Return (x, y) of the center of cell containing provided text 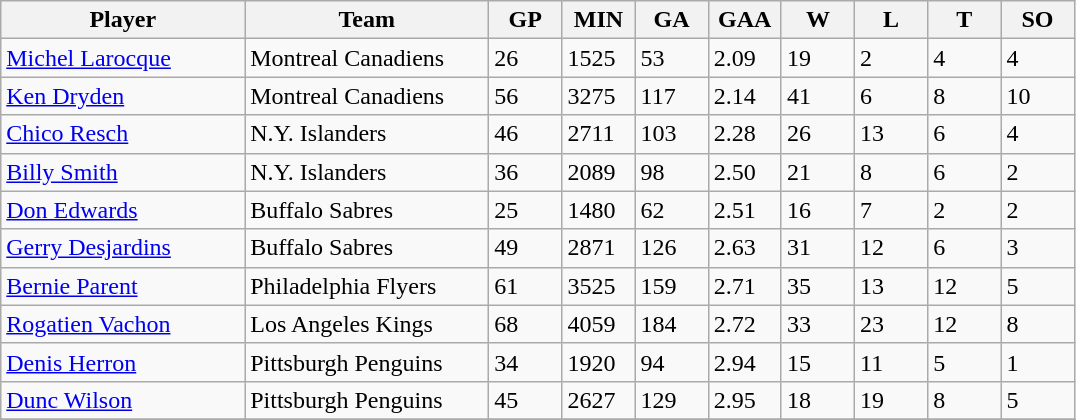
31 (818, 248)
2.95 (744, 400)
Billy Smith (123, 172)
Denis Herron (123, 362)
41 (818, 96)
Player (123, 20)
2.09 (744, 58)
2871 (598, 248)
35 (818, 286)
56 (526, 96)
11 (892, 362)
2.51 (744, 210)
1920 (598, 362)
Philadelphia Flyers (367, 286)
129 (672, 400)
21 (818, 172)
Dunc Wilson (123, 400)
16 (818, 210)
34 (526, 362)
GAA (744, 20)
2.72 (744, 324)
49 (526, 248)
23 (892, 324)
2.94 (744, 362)
2.28 (744, 134)
Los Angeles Kings (367, 324)
2.63 (744, 248)
10 (1038, 96)
3525 (598, 286)
2.71 (744, 286)
53 (672, 58)
Rogatien Vachon (123, 324)
1480 (598, 210)
98 (672, 172)
Michel Larocque (123, 58)
2627 (598, 400)
Don Edwards (123, 210)
62 (672, 210)
W (818, 20)
159 (672, 286)
2711 (598, 134)
Bernie Parent (123, 286)
94 (672, 362)
36 (526, 172)
15 (818, 362)
1525 (598, 58)
33 (818, 324)
1 (1038, 362)
126 (672, 248)
Team (367, 20)
MIN (598, 20)
Gerry Desjardins (123, 248)
25 (526, 210)
18 (818, 400)
4059 (598, 324)
Chico Resch (123, 134)
117 (672, 96)
2.50 (744, 172)
GP (526, 20)
3 (1038, 248)
103 (672, 134)
SO (1038, 20)
2089 (598, 172)
L (892, 20)
7 (892, 210)
2.14 (744, 96)
Ken Dryden (123, 96)
61 (526, 286)
T (964, 20)
3275 (598, 96)
68 (526, 324)
GA (672, 20)
45 (526, 400)
46 (526, 134)
184 (672, 324)
